Return the [x, y] coordinate for the center point of the cell that contains the specified text.  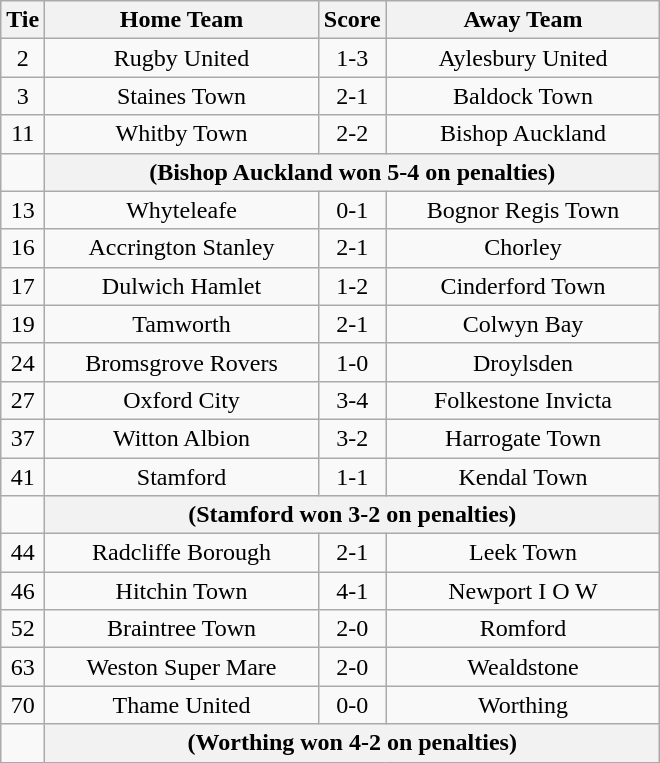
Wealdstone [523, 667]
Bognor Regis Town [523, 210]
Oxford City [182, 400]
Thame United [182, 705]
(Bishop Auckland won 5-4 on penalties) [352, 172]
2-2 [352, 134]
1-0 [352, 362]
Accrington Stanley [182, 248]
41 [23, 477]
Witton Albion [182, 438]
0-1 [352, 210]
13 [23, 210]
Colwyn Bay [523, 324]
Staines Town [182, 96]
Droylsden [523, 362]
17 [23, 286]
Dulwich Hamlet [182, 286]
Harrogate Town [523, 438]
0-0 [352, 705]
4-1 [352, 591]
Romford [523, 629]
(Stamford won 3-2 on penalties) [352, 515]
Whyteleafe [182, 210]
1-3 [352, 58]
Kendal Town [523, 477]
Baldock Town [523, 96]
3 [23, 96]
(Worthing won 4-2 on penalties) [352, 743]
Braintree Town [182, 629]
1-1 [352, 477]
11 [23, 134]
Rugby United [182, 58]
Chorley [523, 248]
2 [23, 58]
24 [23, 362]
Cinderford Town [523, 286]
Aylesbury United [523, 58]
16 [23, 248]
3-2 [352, 438]
Stamford [182, 477]
52 [23, 629]
Whitby Town [182, 134]
Tamworth [182, 324]
70 [23, 705]
Bishop Auckland [523, 134]
Weston Super Mare [182, 667]
46 [23, 591]
63 [23, 667]
1-2 [352, 286]
44 [23, 553]
Bromsgrove Rovers [182, 362]
Leek Town [523, 553]
19 [23, 324]
Worthing [523, 705]
Folkestone Invicta [523, 400]
Hitchin Town [182, 591]
27 [23, 400]
Home Team [182, 20]
Score [352, 20]
Newport I O W [523, 591]
3-4 [352, 400]
Radcliffe Borough [182, 553]
Away Team [523, 20]
37 [23, 438]
Tie [23, 20]
